Return (x, y) of the center of cell containing provided text 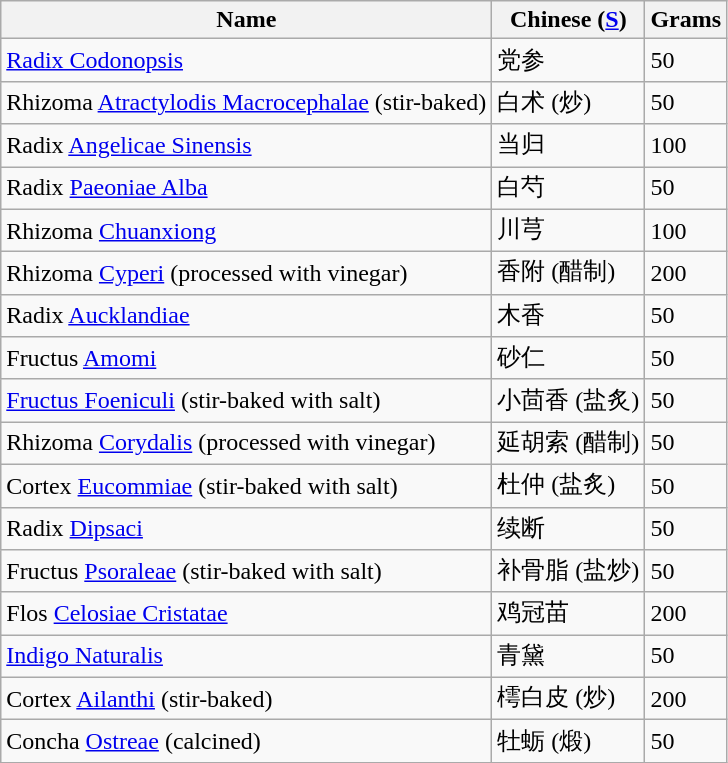
小茴香 (盐炙) (568, 400)
Radix Dipsaci (246, 528)
补骨脂 (盐炒) (568, 572)
延胡索 (醋制) (568, 444)
杜仲 (盐炙) (568, 486)
Chinese (S) (568, 20)
Concha Ostreae (calcined) (246, 742)
Cortex Eucommiae (stir-baked with salt) (246, 486)
Radix Paeoniae Alba (246, 188)
Indigo Naturalis (246, 656)
砂仁 (568, 358)
党参 (568, 60)
白术 (炒) (568, 102)
白芍 (568, 188)
Fructus Foeniculi (stir-baked with salt) (246, 400)
Rhizoma Chuanxiong (246, 230)
Radix Aucklandiae (246, 316)
Radix Codonopsis (246, 60)
Grams (686, 20)
青黛 (568, 656)
牡蛎 (煅) (568, 742)
Fructus Psoraleae (stir-baked with salt) (246, 572)
Flos Celosiae Cristatae (246, 614)
当归 (568, 146)
Radix Angelicae Sinensis (246, 146)
Name (246, 20)
Rhizoma Corydalis (processed with vinegar) (246, 444)
Rhizoma Atractylodis Macrocephalae (stir-baked) (246, 102)
香附 (醋制) (568, 274)
Fructus Amomi (246, 358)
Cortex Ailanthi (stir-baked) (246, 698)
川芎 (568, 230)
木香 (568, 316)
樗白皮 (炒) (568, 698)
续断 (568, 528)
鸡冠苗 (568, 614)
Rhizoma Cyperi (processed with vinegar) (246, 274)
